For the text-containing cell, return its midpoint in [X, Y] coordinate format. 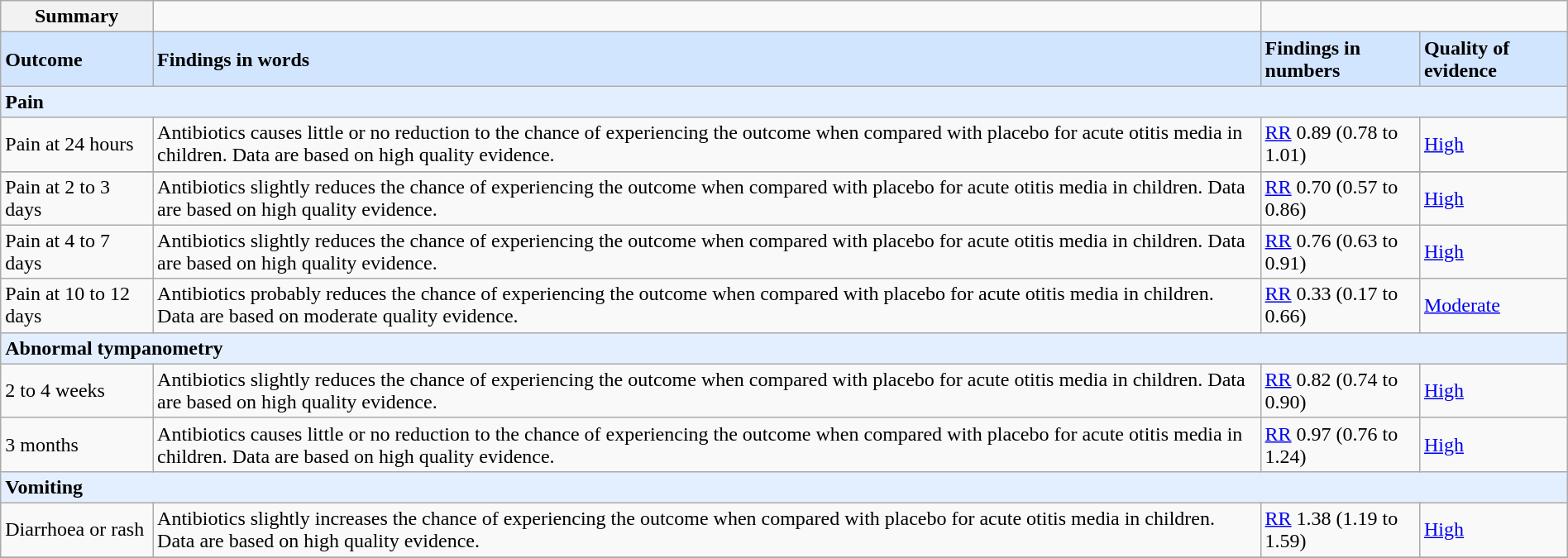
3 months [77, 445]
Pain at 4 to 7 days [77, 251]
Pain at 10 to 12 days [77, 306]
Pain [784, 102]
Pain at 24 hours [77, 144]
Quality of evidence [1494, 60]
RR 0.76 (0.63 to 0.91) [1340, 251]
Pain at 2 to 3 days [77, 198]
Moderate [1494, 306]
RR 0.89 (0.78 to 1.01) [1340, 144]
Outcome [77, 60]
RR 0.70 (0.57 to 0.86) [1340, 198]
Abnormal tympanometry [784, 348]
RR 0.82 (0.74 to 0.90) [1340, 390]
Vomiting [784, 487]
2 to 4 weeks [77, 390]
RR 0.33 (0.17 to 0.66) [1340, 306]
Summary [77, 17]
RR 0.97 (0.76 to 1.24) [1340, 445]
Findings in numbers [1340, 60]
Diarrhoea or rash [77, 529]
Findings in words [707, 60]
RR 1.38 (1.19 to 1.59) [1340, 529]
